Capture the cell that displays the provided text and extract its [X, Y] central coordinate. 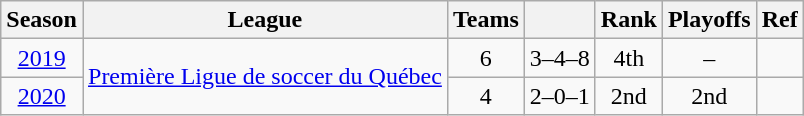
Ref [780, 20]
2–0–1 [560, 96]
Teams [486, 20]
Rank [628, 20]
2019 [42, 58]
4th [628, 58]
4 [486, 96]
3–4–8 [560, 58]
2020 [42, 96]
Season [42, 20]
Première Ligue de soccer du Québec [264, 77]
Playoffs [709, 20]
– [709, 58]
League [264, 20]
6 [486, 58]
